From the cell containing the given text, extract its center point as [X, Y] coordinate. 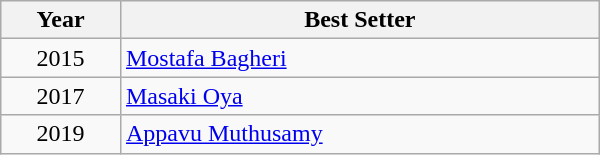
2019 [61, 134]
2015 [61, 58]
2017 [61, 96]
Year [61, 20]
Masaki Oya [360, 96]
Best Setter [360, 20]
Appavu Muthusamy [360, 134]
Mostafa Bagheri [360, 58]
